Scan for the cell matching the given text and deliver its [X, Y] coordinate at center. 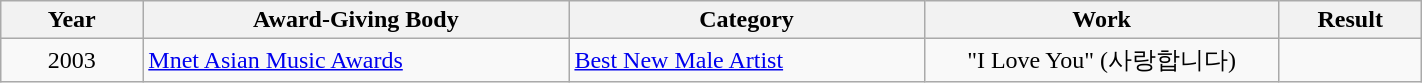
Mnet Asian Music Awards [356, 60]
Category [746, 20]
"I Love You" (사랑합니다) [1102, 60]
Result [1350, 20]
2003 [72, 60]
Award-Giving Body [356, 20]
Best New Male Artist [746, 60]
Work [1102, 20]
Year [72, 20]
